Search for the cell housing the specified text and yield its [X, Y] center coordinate. 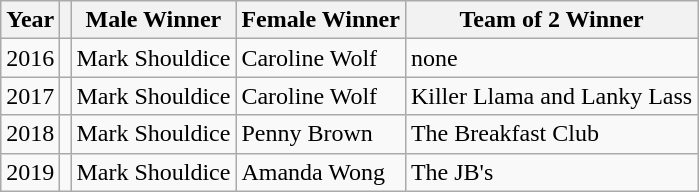
Female Winner [321, 20]
The JB's [551, 172]
Male Winner [154, 20]
Penny Brown [321, 134]
Amanda Wong [321, 172]
2019 [30, 172]
none [551, 58]
Team of 2 Winner [551, 20]
Year [30, 20]
Killer Llama and Lanky Lass [551, 96]
2016 [30, 58]
2018 [30, 134]
2017 [30, 96]
The Breakfast Club [551, 134]
